Output the [x, y] coordinate of the center of the cell containing the given text.  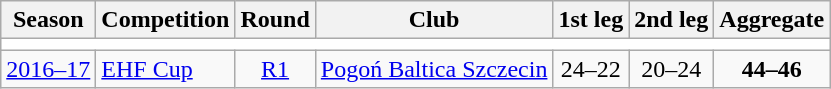
Club [434, 20]
Aggregate [772, 20]
Round [275, 20]
R1 [275, 69]
1st leg [591, 20]
24–22 [591, 69]
20–24 [672, 69]
EHF Cup [166, 69]
Competition [166, 20]
Pogoń Baltica Szczecin [434, 69]
2016–17 [48, 69]
Season [48, 20]
44–46 [772, 69]
2nd leg [672, 20]
